Determine the (x, y) coordinate at the center of the cell enclosing the given text.  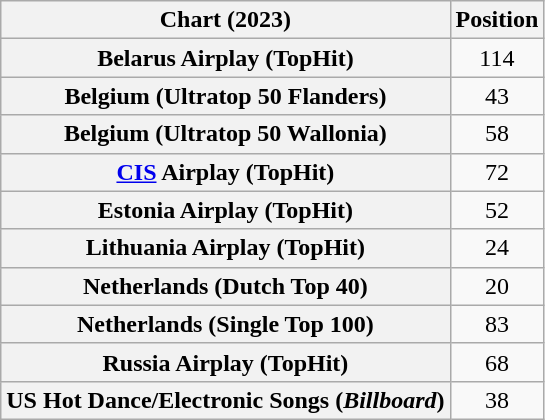
Belgium (Ultratop 50 Flanders) (226, 96)
Lithuania Airplay (TopHit) (226, 248)
38 (497, 400)
US Hot Dance/Electronic Songs (Billboard) (226, 400)
24 (497, 248)
68 (497, 362)
Position (497, 20)
Belarus Airplay (TopHit) (226, 58)
Netherlands (Single Top 100) (226, 324)
Russia Airplay (TopHit) (226, 362)
52 (497, 210)
Chart (2023) (226, 20)
43 (497, 96)
Estonia Airplay (TopHit) (226, 210)
Belgium (Ultratop 50 Wallonia) (226, 134)
CIS Airplay (TopHit) (226, 172)
83 (497, 324)
114 (497, 58)
58 (497, 134)
72 (497, 172)
Netherlands (Dutch Top 40) (226, 286)
20 (497, 286)
